Capture the cell that displays the provided text and extract its (X, Y) central coordinate. 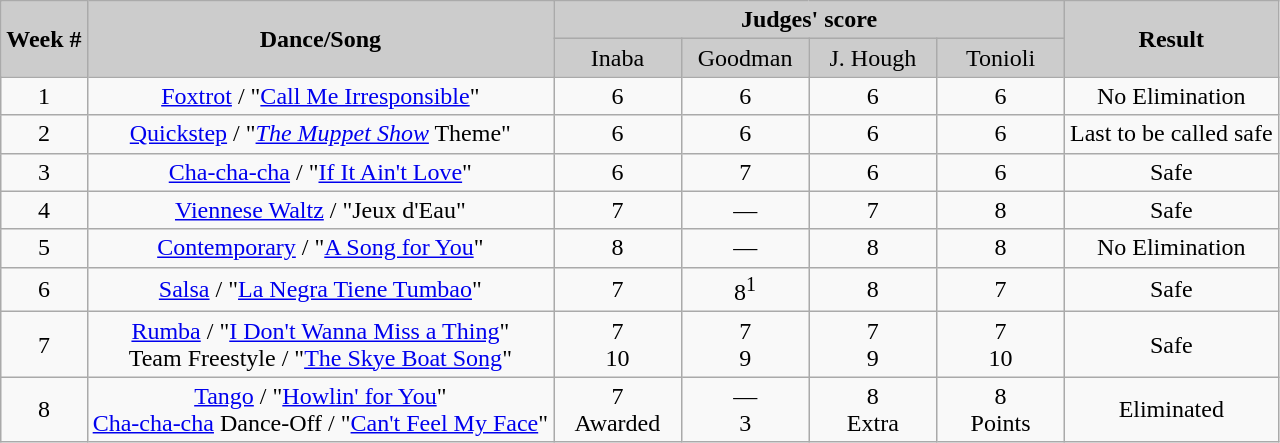
Cha-cha-cha / "If It Ain't Love" (320, 172)
Eliminated (1171, 410)
Inaba (618, 58)
Goodman (745, 58)
Result (1171, 39)
Quickstep / "The Muppet Show Theme" (320, 134)
8Points (1001, 410)
7Awarded (618, 410)
8Extra (873, 410)
1 (44, 96)
Last to be called safe (1171, 134)
Judges' score (810, 20)
5 (44, 248)
Contemporary / "A Song for You" (320, 248)
81 (745, 290)
2 (44, 134)
Week # (44, 39)
J. Hough (873, 58)
4 (44, 210)
Tango / "Howlin' for You"Cha-cha-cha Dance-Off / "Can't Feel My Face" (320, 410)
Salsa / "La Negra Tiene Tumbao" (320, 290)
Tonioli (1001, 58)
3 (44, 172)
Viennese Waltz / "Jeux d'Eau" (320, 210)
Rumba / "I Don't Wanna Miss a Thing"Team Freestyle / "The Skye Boat Song" (320, 344)
Dance/Song (320, 39)
Foxtrot / "Call Me Irresponsible" (320, 96)
—3 (745, 410)
